Output the (X, Y) coordinate of the center of the cell containing the given text.  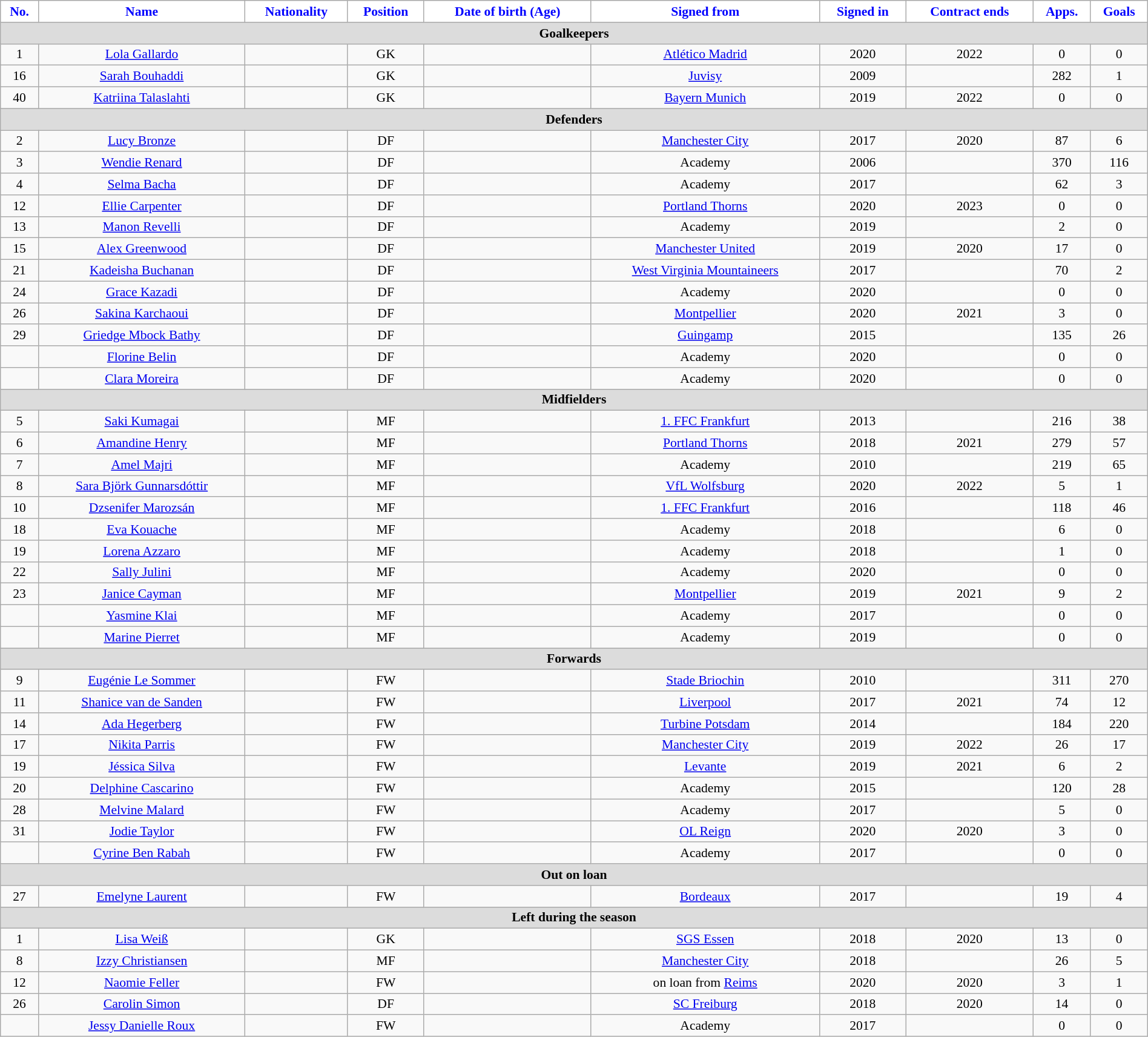
on loan from Reims (705, 982)
370 (1062, 163)
Signed in (862, 12)
2009 (862, 76)
Bayern Munich (705, 98)
Liverpool (705, 702)
Cyrine Ben Rabah (142, 853)
OL Reign (705, 832)
Carolin Simon (142, 1004)
Midfielders (574, 400)
Sakina Karchaoui (142, 314)
Left during the season (574, 918)
279 (1062, 443)
Naomie Feller (142, 982)
Amandine Henry (142, 443)
Apps. (1062, 12)
Goalkeepers (574, 33)
Date of birth (Age) (507, 12)
Lorena Azzaro (142, 551)
Name (142, 12)
VfL Wolfsburg (705, 486)
62 (1062, 184)
20 (19, 789)
Sara Björk Gunnarsdóttir (142, 486)
SGS Essen (705, 939)
87 (1062, 141)
2006 (862, 163)
24 (19, 292)
Atlético Madrid (705, 55)
SC Freiburg (705, 1004)
Grace Kazadi (142, 292)
Goals (1119, 12)
Florine Belin (142, 357)
38 (1119, 422)
16 (19, 76)
Defenders (574, 119)
Nikita Parris (142, 745)
11 (19, 702)
74 (1062, 702)
Juvisy (705, 76)
2014 (862, 724)
2023 (969, 206)
Ellie Carpenter (142, 206)
Sarah Bouhaddi (142, 76)
Shanice van de Sanden (142, 702)
Wendie Renard (142, 163)
21 (19, 271)
311 (1062, 681)
Jodie Taylor (142, 832)
Eugénie Le Sommer (142, 681)
282 (1062, 76)
29 (19, 336)
Contract ends (969, 12)
184 (1062, 724)
Izzy Christiansen (142, 961)
Manchester United (705, 249)
40 (19, 98)
Kadeisha Buchanan (142, 271)
Position (386, 12)
31 (19, 832)
65 (1119, 465)
Emelyne Laurent (142, 896)
Dzsenifer Marozsán (142, 508)
Yasmine Klai (142, 616)
46 (1119, 508)
116 (1119, 163)
Griedge Mbock Bathy (142, 336)
Out on loan (574, 875)
Turbine Potsdam (705, 724)
220 (1119, 724)
Marine Pierret (142, 637)
15 (19, 249)
22 (19, 572)
Eva Kouache (142, 529)
No. (19, 12)
Levante (705, 767)
Melvine Malard (142, 810)
Lola Gallardo (142, 55)
Lucy Bronze (142, 141)
Guingamp (705, 336)
Forwards (574, 659)
120 (1062, 789)
Alex Greenwood (142, 249)
27 (19, 896)
West Virginia Mountaineers (705, 271)
23 (19, 594)
70 (1062, 271)
57 (1119, 443)
2016 (862, 508)
Signed from (705, 12)
Delphine Cascarino (142, 789)
219 (1062, 465)
Nationality (297, 12)
Amel Majri (142, 465)
Jessy Danielle Roux (142, 1026)
Ada Hegerberg (142, 724)
Janice Cayman (142, 594)
10 (19, 508)
Saki Kumagai (142, 422)
Selma Bacha (142, 184)
135 (1062, 336)
Sally Julini (142, 572)
7 (19, 465)
270 (1119, 681)
Manon Revelli (142, 227)
Jéssica Silva (142, 767)
Stade Briochin (705, 681)
Bordeaux (705, 896)
118 (1062, 508)
Katriina Talaslahti (142, 98)
Clara Moreira (142, 379)
18 (19, 529)
216 (1062, 422)
Lisa Weiß (142, 939)
2013 (862, 422)
